Search for the cell housing the specified text and yield its [X, Y] center coordinate. 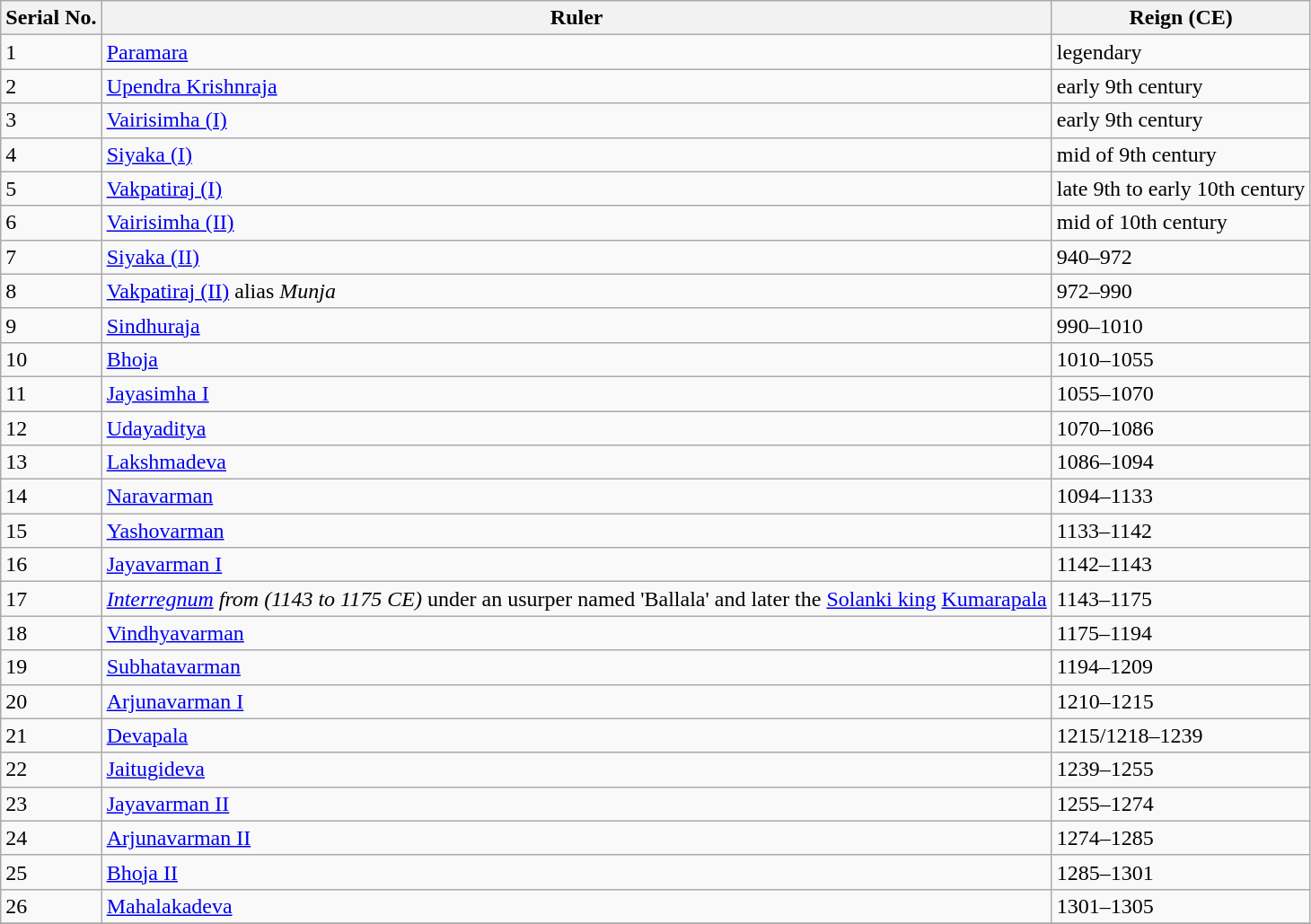
17 [51, 599]
940–972 [1181, 257]
24 [51, 838]
14 [51, 497]
Serial No. [51, 18]
10 [51, 359]
1 [51, 52]
Bhoja II [576, 872]
Naravarman [576, 497]
Bhoja [576, 359]
1086–1094 [1181, 462]
26 [51, 906]
8 [51, 291]
Mahalakadeva [576, 906]
12 [51, 428]
Arjunavarman II [576, 838]
25 [51, 872]
Ruler [576, 18]
Siyaka (II) [576, 257]
9 [51, 325]
1255–1274 [1181, 804]
legendary [1181, 52]
6 [51, 223]
Vakpatiraj (I) [576, 189]
Jayasimha I [576, 393]
late 9th to early 10th century [1181, 189]
1143–1175 [1181, 599]
1094–1133 [1181, 497]
1175–1194 [1181, 633]
Arjunavarman I [576, 701]
Vairisimha (I) [576, 120]
Upendra Krishnraja [576, 86]
Yashovarman [576, 531]
5 [51, 189]
2 [51, 86]
mid of 9th century [1181, 154]
21 [51, 735]
1210–1215 [1181, 701]
Vakpatiraj (II) alias Munja [576, 291]
20 [51, 701]
1055–1070 [1181, 393]
19 [51, 667]
23 [51, 804]
3 [51, 120]
1133–1142 [1181, 531]
1142–1143 [1181, 565]
22 [51, 770]
Siyaka (I) [576, 154]
15 [51, 531]
Jaitugideva [576, 770]
mid of 10th century [1181, 223]
Reign (CE) [1181, 18]
1285–1301 [1181, 872]
Jayavarman I [576, 565]
Lakshmadeva [576, 462]
1215/1218–1239 [1181, 735]
1301–1305 [1181, 906]
7 [51, 257]
1010–1055 [1181, 359]
13 [51, 462]
972–990 [1181, 291]
1274–1285 [1181, 838]
Vindhyavarman [576, 633]
1194–1209 [1181, 667]
Subhatavarman [576, 667]
Vairisimha (II) [576, 223]
1070–1086 [1181, 428]
1239–1255 [1181, 770]
Interregnum from (1143 to 1175 CE) under an usurper named 'Ballala' and later the Solanki king Kumarapala [576, 599]
Devapala [576, 735]
Sindhuraja [576, 325]
4 [51, 154]
Jayavarman II [576, 804]
18 [51, 633]
Paramara [576, 52]
16 [51, 565]
11 [51, 393]
990–1010 [1181, 325]
Udayaditya [576, 428]
